Identify which cell holds the provided text, then report its [x, y] central coordinate. 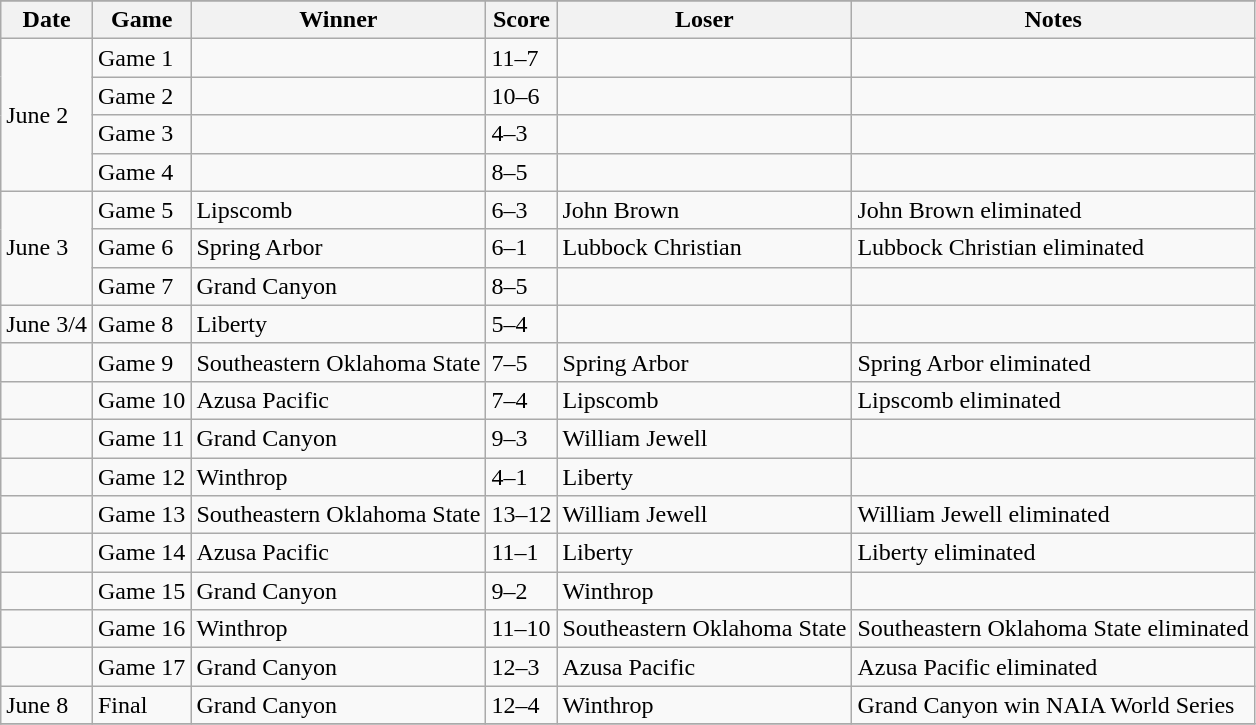
Liberty eliminated [1053, 553]
Game 1 [141, 58]
Game 3 [141, 134]
Game 10 [141, 400]
Game 13 [141, 515]
Game 17 [141, 667]
7–5 [522, 362]
Grand Canyon win NAIA World Series [1053, 705]
Game 5 [141, 210]
7–4 [522, 400]
11–10 [522, 629]
Game 12 [141, 477]
6–3 [522, 210]
9–2 [522, 591]
Spring Arbor eliminated [1053, 362]
Game 9 [141, 362]
Notes [1053, 20]
Game 8 [141, 324]
John Brown [704, 210]
Game 15 [141, 591]
Game [141, 20]
Final [141, 705]
12–4 [522, 705]
Score [522, 20]
12–3 [522, 667]
4–3 [522, 134]
Lubbock Christian [704, 248]
4–1 [522, 477]
Game 7 [141, 286]
Game 16 [141, 629]
Loser [704, 20]
13–12 [522, 515]
Date [47, 20]
5–4 [522, 324]
Lubbock Christian eliminated [1053, 248]
Game 4 [141, 172]
June 8 [47, 705]
June 3/4 [47, 324]
Azusa Pacific eliminated [1053, 667]
June 2 [47, 115]
Winner [338, 20]
William Jewell eliminated [1053, 515]
John Brown eliminated [1053, 210]
Game 11 [141, 438]
June 3 [47, 248]
Game 6 [141, 248]
9–3 [522, 438]
6–1 [522, 248]
11–1 [522, 553]
Lipscomb eliminated [1053, 400]
Game 2 [141, 96]
Game 14 [141, 553]
11–7 [522, 58]
Southeastern Oklahoma State eliminated [1053, 629]
10–6 [522, 96]
